Identify which cell holds the provided text, then report its (X, Y) central coordinate. 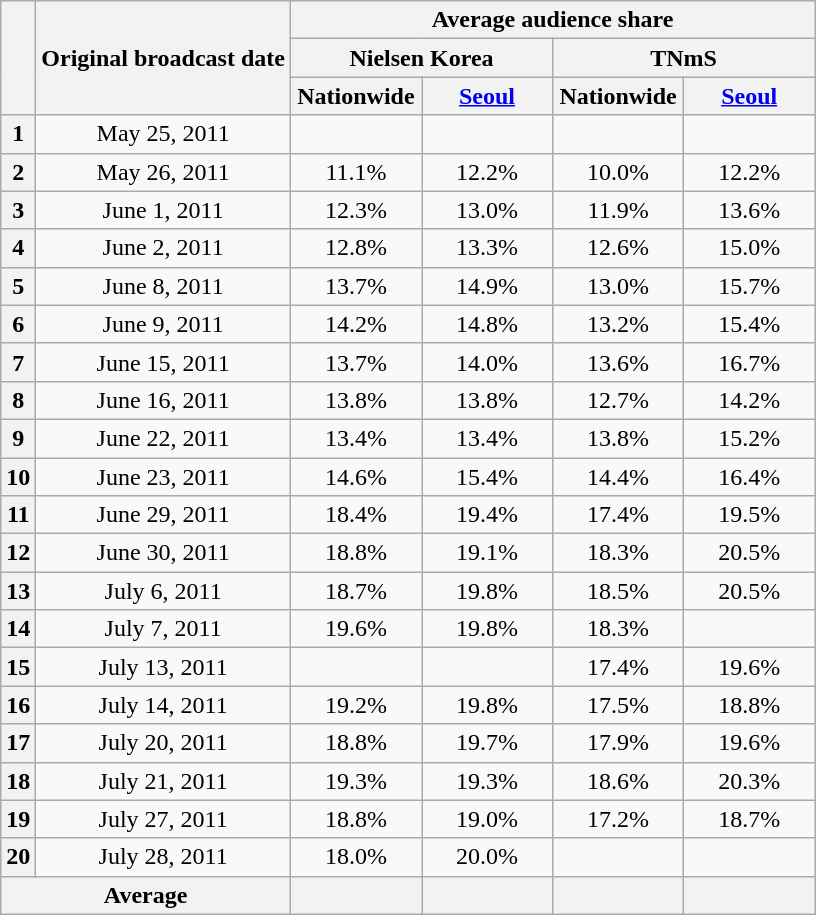
4 (18, 248)
14.8% (488, 324)
June 23, 2011 (164, 477)
10.0% (618, 172)
18.4% (356, 515)
June 30, 2011 (164, 553)
13.3% (488, 248)
July 13, 2011 (164, 667)
July 20, 2011 (164, 743)
1 (18, 134)
17.9% (618, 743)
8 (18, 400)
12.7% (618, 400)
16 (18, 705)
15 (18, 667)
3 (18, 210)
20.3% (750, 781)
20.0% (488, 857)
June 16, 2011 (164, 400)
16.7% (750, 362)
19.0% (488, 819)
14 (18, 629)
12.8% (356, 248)
June 2, 2011 (164, 248)
July 27, 2011 (164, 819)
May 25, 2011 (164, 134)
7 (18, 362)
11.1% (356, 172)
2 (18, 172)
19 (18, 819)
July 21, 2011 (164, 781)
16.4% (750, 477)
Average (146, 895)
9 (18, 438)
12.3% (356, 210)
19.1% (488, 553)
13.2% (618, 324)
17.2% (618, 819)
July 7, 2011 (164, 629)
15.7% (750, 286)
19.7% (488, 743)
19.5% (750, 515)
10 (18, 477)
14.4% (618, 477)
12 (18, 553)
19.4% (488, 515)
11 (18, 515)
14.6% (356, 477)
18.0% (356, 857)
14.0% (488, 362)
Average audience share (552, 20)
18.5% (618, 591)
June 15, 2011 (164, 362)
17 (18, 743)
20 (18, 857)
15.2% (750, 438)
14.9% (488, 286)
June 1, 2011 (164, 210)
Nielsen Korea (421, 58)
11.9% (618, 210)
6 (18, 324)
18 (18, 781)
June 8, 2011 (164, 286)
June 29, 2011 (164, 515)
18.6% (618, 781)
19.2% (356, 705)
TNmS (684, 58)
Original broadcast date (164, 58)
June 9, 2011 (164, 324)
13 (18, 591)
July 28, 2011 (164, 857)
17.5% (618, 705)
July 6, 2011 (164, 591)
July 14, 2011 (164, 705)
15.0% (750, 248)
June 22, 2011 (164, 438)
May 26, 2011 (164, 172)
12.6% (618, 248)
5 (18, 286)
